Detect which cell encompasses the target text, then output its (x, y) center coordinate. 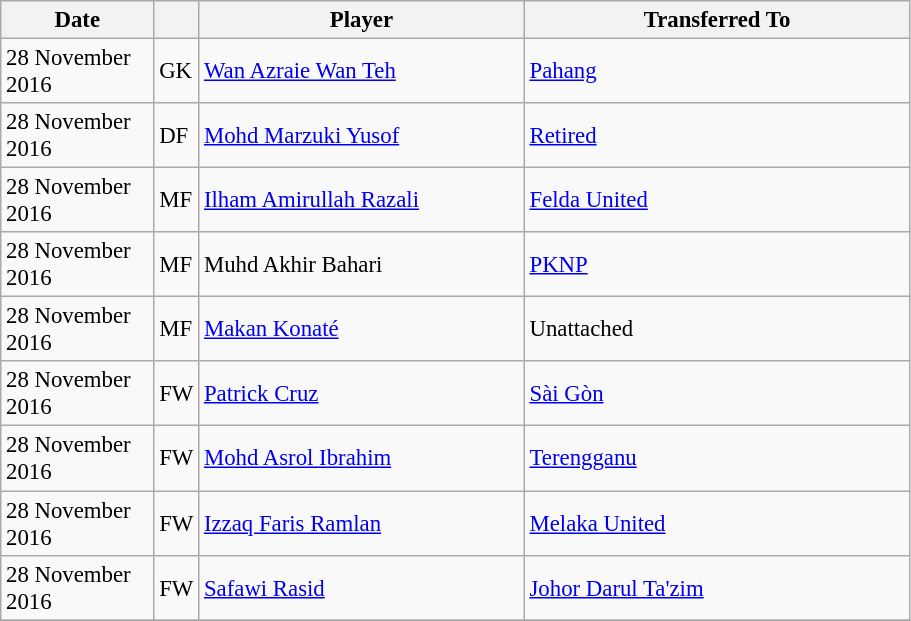
Date (78, 20)
Melaka United (717, 524)
GK (176, 72)
Wan Azraie Wan Teh (362, 72)
Safawi Rasid (362, 588)
Patrick Cruz (362, 394)
Terengganu (717, 458)
Ilham Amirullah Razali (362, 200)
PKNP (717, 264)
Makan Konaté (362, 330)
Mohd Marzuki Yusof (362, 136)
Felda United (717, 200)
Player (362, 20)
Unattached (717, 330)
Muhd Akhir Bahari (362, 264)
DF (176, 136)
Retired (717, 136)
Sài Gòn (717, 394)
Pahang (717, 72)
Izzaq Faris Ramlan (362, 524)
Johor Darul Ta'zim (717, 588)
Transferred To (717, 20)
Mohd Asrol Ibrahim (362, 458)
